From the cell containing the given text, extract its center point as [X, Y] coordinate. 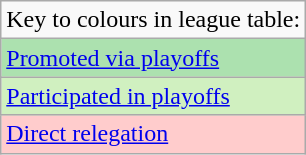
Direct relegation [154, 134]
Promoted via playoffs [154, 58]
Key to colours in league table: [154, 20]
Participated in playoffs [154, 96]
